Identify which cell holds the provided text, then report its (X, Y) central coordinate. 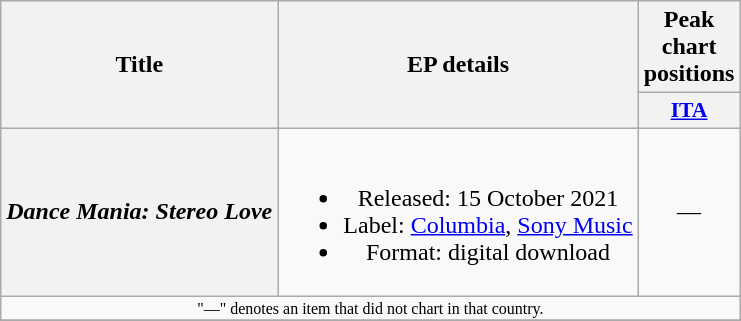
ITA (689, 111)
— (689, 212)
Peak chart positions (689, 47)
"—" denotes an item that did not chart in that country. (370, 308)
EP details (458, 65)
Dance Mania: Stereo Love (140, 212)
Title (140, 65)
Released: 15 October 2021Label: Columbia, Sony MusicFormat: digital download (458, 212)
